For the text-containing cell, return its midpoint in [X, Y] coordinate format. 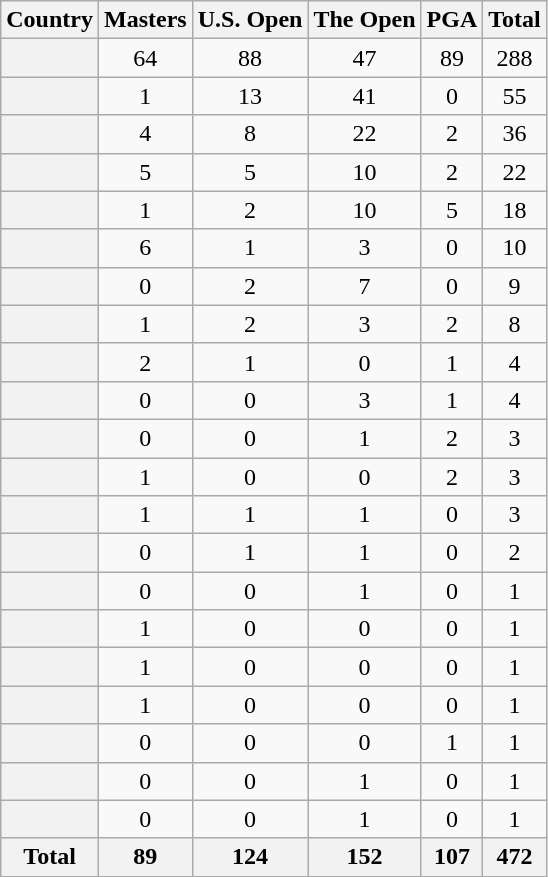
9 [515, 286]
13 [250, 96]
U.S. Open [250, 20]
18 [515, 210]
The Open [364, 20]
64 [145, 58]
36 [515, 134]
152 [364, 857]
6 [145, 248]
Masters [145, 20]
88 [250, 58]
55 [515, 96]
107 [452, 857]
41 [364, 96]
288 [515, 58]
Country [50, 20]
124 [250, 857]
472 [515, 857]
PGA [452, 20]
7 [364, 286]
47 [364, 58]
